Return the (x, y) coordinate for the center point of the cell that contains the specified text.  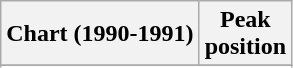
Chart (1990-1991) (100, 34)
Peakposition (245, 34)
